Provide the (x, y) coordinate of the cell's center where the given text is located.  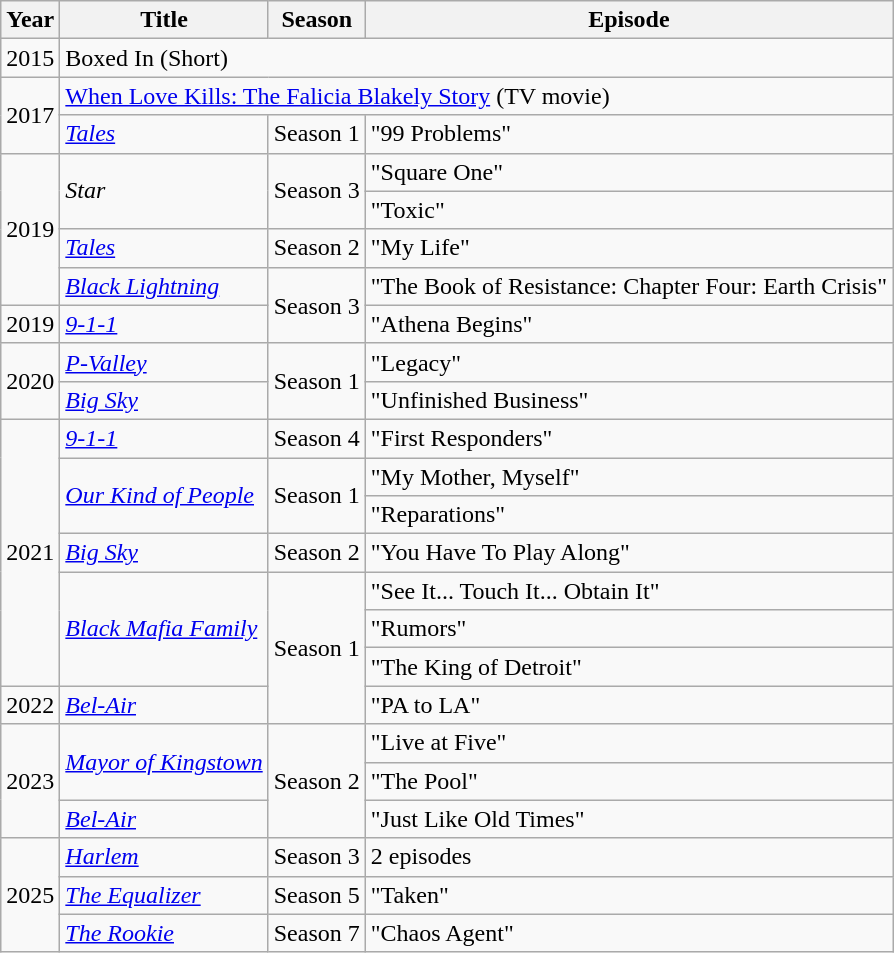
P-Valley (164, 362)
2023 (30, 781)
Black Lightning (164, 286)
2017 (30, 115)
"Rumors" (628, 629)
"Just Like Old Times" (628, 819)
Episode (628, 20)
Season 4 (316, 438)
2022 (30, 705)
Boxed In (Short) (476, 58)
"Unfinished Business" (628, 400)
Mayor of Kingstown (164, 762)
2021 (30, 552)
"The Book of Resistance: Chapter Four: Earth Crisis" (628, 286)
The Equalizer (164, 895)
"Legacy" (628, 362)
2015 (30, 58)
When Love Kills: The Falicia Blakely Story (TV movie) (476, 96)
"Live at Five" (628, 743)
Star (164, 191)
The Rookie (164, 933)
"Square One" (628, 172)
"Chaos Agent" (628, 933)
"My Life" (628, 248)
Black Mafia Family (164, 629)
"My Mother, Myself" (628, 477)
"You Have To Play Along" (628, 553)
2025 (30, 895)
2020 (30, 381)
"99 Problems" (628, 134)
Year (30, 20)
"The King of Detroit" (628, 667)
"See It... Touch It... Obtain It" (628, 591)
2 episodes (628, 857)
"Toxic" (628, 210)
"Taken" (628, 895)
Season 5 (316, 895)
"First Responders" (628, 438)
"The Pool" (628, 781)
"PA to LA" (628, 705)
"Reparations" (628, 515)
"Athena Begins" (628, 324)
Our Kind of People (164, 496)
Season 7 (316, 933)
Title (164, 20)
Season (316, 20)
Harlem (164, 857)
